Capture the cell that displays the provided text and extract its [x, y] central coordinate. 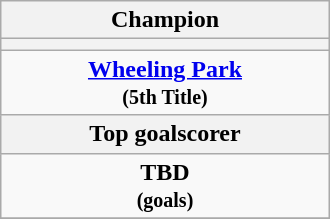
Wheeling Park (5th Title) [165, 82]
Top goalscorer [165, 134]
TBD (goals) [165, 186]
Champion [165, 20]
